Find where the given text appears and provide that cell's center as (X, Y) coordinate. 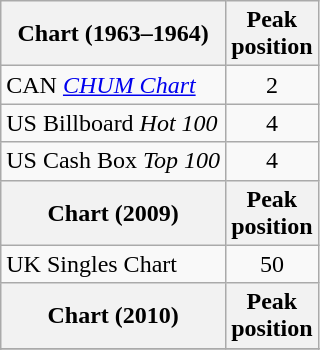
US Billboard Hot 100 (114, 123)
CAN CHUM Chart (114, 85)
Chart (2010) (114, 316)
Chart (1963–1964) (114, 34)
Chart (2009) (114, 212)
US Cash Box Top 100 (114, 161)
50 (272, 264)
UK Singles Chart (114, 264)
2 (272, 85)
